Capture the cell that displays the provided text and extract its (X, Y) central coordinate. 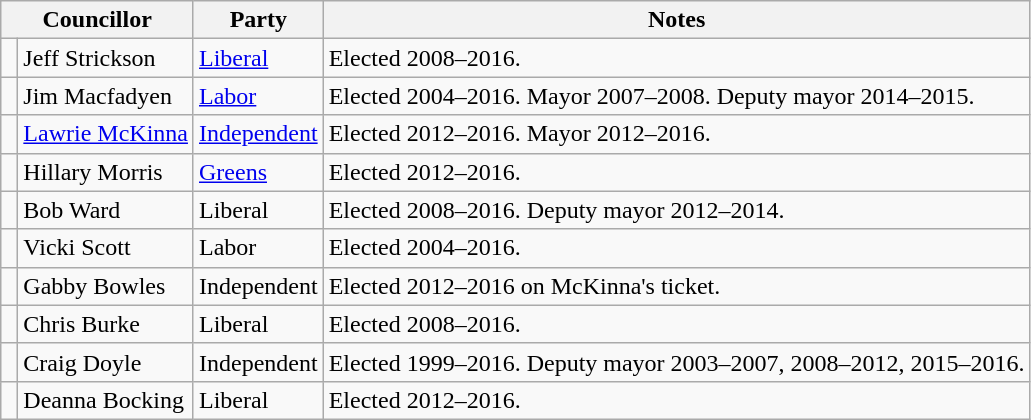
Deanna Bocking (106, 400)
Vicki Scott (106, 248)
Jim Macfadyen (106, 96)
Jeff Strickson (106, 58)
Chris Burke (106, 324)
Elected 1999–2016. Deputy mayor 2003–2007, 2008–2012, 2015–2016. (676, 362)
Elected 2004–2016. (676, 248)
Bob Ward (106, 210)
Elected 2004–2016. Mayor 2007–2008. Deputy mayor 2014–2015. (676, 96)
Councillor (98, 20)
Notes (676, 20)
Craig Doyle (106, 362)
Lawrie McKinna (106, 134)
Gabby Bowles (106, 286)
Elected 2008–2016. Deputy mayor 2012–2014. (676, 210)
Hillary Morris (106, 172)
Elected 2012–2016 on McKinna's ticket. (676, 286)
Elected 2012–2016. Mayor 2012–2016. (676, 134)
Greens (258, 172)
Party (258, 20)
